For the text-containing cell, return its midpoint in (X, Y) coordinate format. 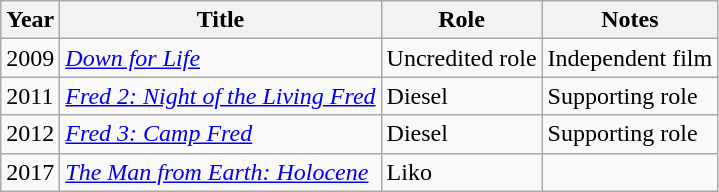
2012 (30, 134)
Fred 2: Night of the Living Fred (220, 96)
Uncredited role (462, 58)
The Man from Earth: Holocene (220, 172)
Liko (462, 172)
2017 (30, 172)
Fred 3: Camp Fred (220, 134)
2009 (30, 58)
Down for Life (220, 58)
Role (462, 20)
Year (30, 20)
Notes (630, 20)
Independent film (630, 58)
Title (220, 20)
2011 (30, 96)
